Find where the given text appears and provide that cell's center as (x, y) coordinate. 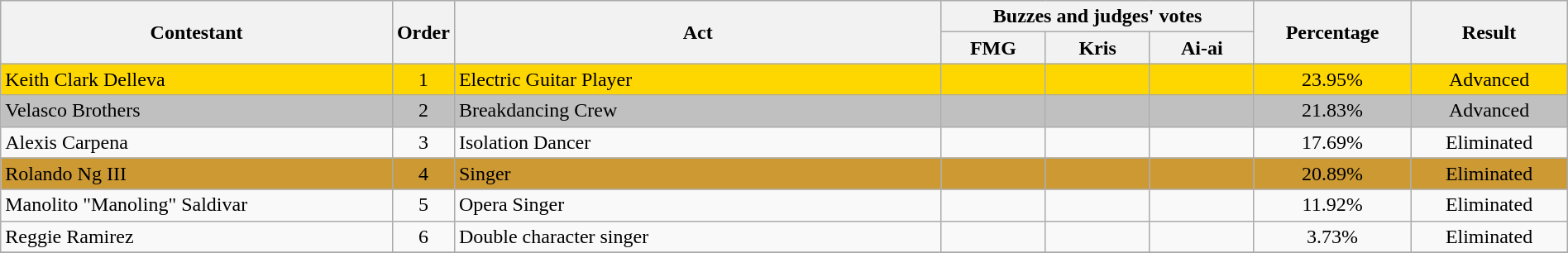
3.73% (1331, 236)
FMG (993, 48)
Singer (697, 174)
Alexis Carpena (197, 142)
Electric Guitar Player (697, 79)
4 (423, 174)
Isolation Dancer (697, 142)
Breakdancing Crew (697, 111)
Reggie Ramirez (197, 236)
Result (1489, 32)
Kris (1097, 48)
Double character singer (697, 236)
5 (423, 205)
Manolito "Manoling" Saldivar (197, 205)
Velasco Brothers (197, 111)
6 (423, 236)
23.95% (1331, 79)
20.89% (1331, 174)
Opera Singer (697, 205)
1 (423, 79)
2 (423, 111)
Order (423, 32)
Act (697, 32)
Percentage (1331, 32)
3 (423, 142)
Buzzes and judges' votes (1097, 17)
21.83% (1331, 111)
Contestant (197, 32)
Ai-ai (1202, 48)
Rolando Ng III (197, 174)
17.69% (1331, 142)
Keith Clark Delleva (197, 79)
11.92% (1331, 205)
